Pinpoint the cell where the given text exists, returning its (x, y) midpoint coordinate. 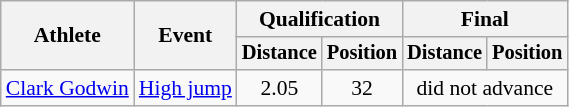
Qualification (320, 19)
Athlete (68, 36)
32 (362, 88)
Final (484, 19)
did not advance (484, 88)
Clark Godwin (68, 88)
Event (186, 36)
2.05 (280, 88)
High jump (186, 88)
